Search for the cell housing the specified text and yield its [X, Y] center coordinate. 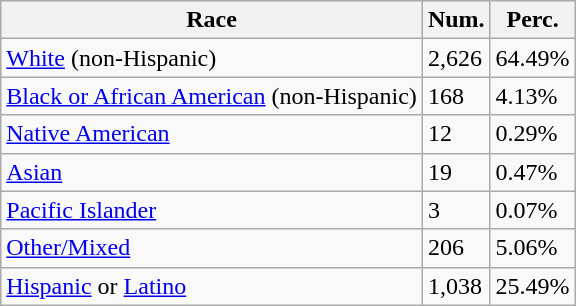
Native American [212, 134]
3 [456, 210]
25.49% [532, 286]
Hispanic or Latino [212, 286]
19 [456, 172]
0.47% [532, 172]
White (non-Hispanic) [212, 58]
64.49% [532, 58]
2,626 [456, 58]
206 [456, 248]
4.13% [532, 96]
Black or African American (non-Hispanic) [212, 96]
12 [456, 134]
Race [212, 20]
Perc. [532, 20]
Pacific Islander [212, 210]
0.07% [532, 210]
1,038 [456, 286]
168 [456, 96]
0.29% [532, 134]
Num. [456, 20]
5.06% [532, 248]
Asian [212, 172]
Other/Mixed [212, 248]
